Locate the cell with the specified text and output its (x, y) center coordinate. 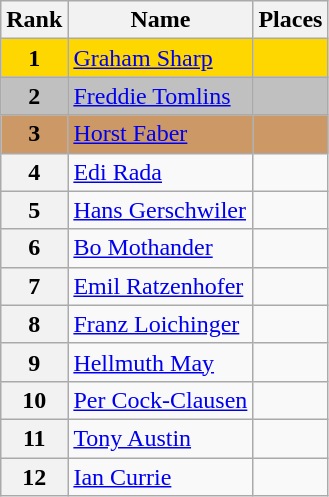
6 (34, 248)
Tony Austin (160, 438)
11 (34, 438)
Bo Mothander (160, 248)
12 (34, 477)
Horst Faber (160, 134)
Hellmuth May (160, 362)
1 (34, 58)
5 (34, 210)
8 (34, 324)
9 (34, 362)
Per Cock-Clausen (160, 400)
Name (160, 20)
Places (290, 20)
Hans Gerschwiler (160, 210)
7 (34, 286)
Rank (34, 20)
Franz Loichinger (160, 324)
Edi Rada (160, 172)
3 (34, 134)
Ian Currie (160, 477)
4 (34, 172)
Graham Sharp (160, 58)
Emil Ratzenhofer (160, 286)
10 (34, 400)
2 (34, 96)
Freddie Tomlins (160, 96)
